For the text-containing cell, return its midpoint in [x, y] coordinate format. 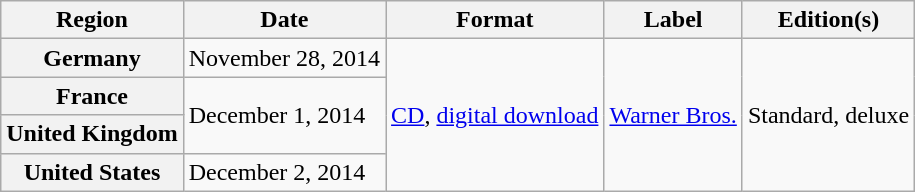
Edition(s) [828, 20]
Date [284, 20]
Germany [92, 58]
November 28, 2014 [284, 58]
Region [92, 20]
United States [92, 172]
Label [673, 20]
France [92, 96]
Warner Bros. [673, 115]
December 2, 2014 [284, 172]
Format [495, 20]
December 1, 2014 [284, 115]
Standard, deluxe [828, 115]
CD, digital download [495, 115]
United Kingdom [92, 134]
